For the text-containing cell, return its midpoint in [X, Y] coordinate format. 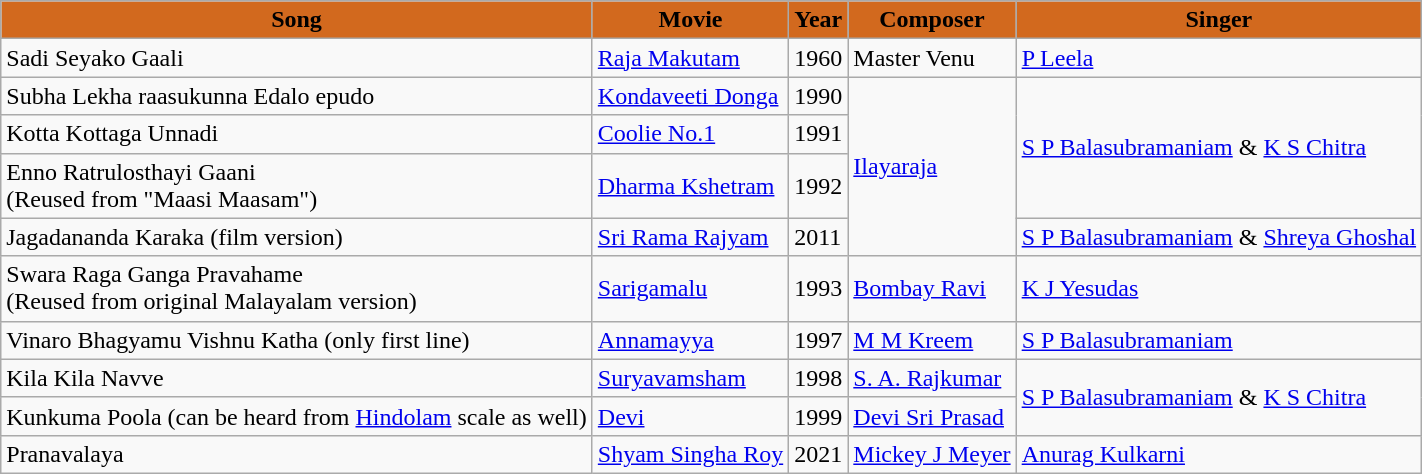
Dharma Kshetram [690, 186]
P Leela [1218, 58]
1991 [818, 134]
S P Balasubramaniam & Shreya Ghoshal [1218, 237]
Sarigamalu [690, 288]
Movie [690, 20]
1992 [818, 186]
Composer [932, 20]
Shyam Singha Roy [690, 454]
Kunkuma Poola (can be heard from Hindolam scale as well) [297, 416]
Kila Kila Navve [297, 378]
M M Kreem [932, 340]
Sri Rama Rajyam [690, 237]
Master Venu [932, 58]
2011 [818, 237]
1960 [818, 58]
Ilayaraja [932, 166]
Sadi Seyako Gaali [297, 58]
Bombay Ravi [932, 288]
1990 [818, 96]
Mickey J Meyer [932, 454]
Song [297, 20]
Kondaveeti Donga [690, 96]
Kotta Kottaga Unnadi [297, 134]
Vinaro Bhagyamu Vishnu Katha (only first line) [297, 340]
Jagadananda Karaka (film version) [297, 237]
1998 [818, 378]
Singer [1218, 20]
Suryavamsham [690, 378]
Pranavalaya [297, 454]
Year [818, 20]
Anurag Kulkarni [1218, 454]
Annamayya [690, 340]
Enno Ratrulosthayi Gaani(Reused from "Maasi Maasam") [297, 186]
S P Balasubramaniam [1218, 340]
S. A. Rajkumar [932, 378]
1997 [818, 340]
Devi [690, 416]
Coolie No.1 [690, 134]
Devi Sri Prasad [932, 416]
Swara Raga Ganga Pravahame(Reused from original Malayalam version) [297, 288]
1999 [818, 416]
K J Yesudas [1218, 288]
Raja Makutam [690, 58]
1993 [818, 288]
2021 [818, 454]
Subha Lekha raasukunna Edalo epudo [297, 96]
